Output the (x, y) coordinate of the center of the cell containing the given text.  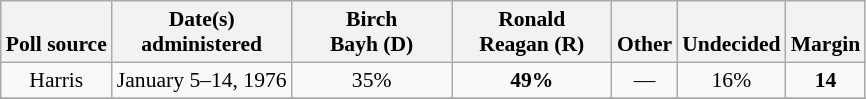
16% (731, 80)
Harris (56, 80)
BirchBayh (D) (372, 32)
14 (826, 80)
Date(s)administered (202, 32)
35% (372, 80)
Margin (826, 32)
Poll source (56, 32)
49% (532, 80)
RonaldReagan (R) (532, 32)
Other (644, 32)
January 5–14, 1976 (202, 80)
— (644, 80)
Undecided (731, 32)
